Locate the cell with the specified text and output its (x, y) center coordinate. 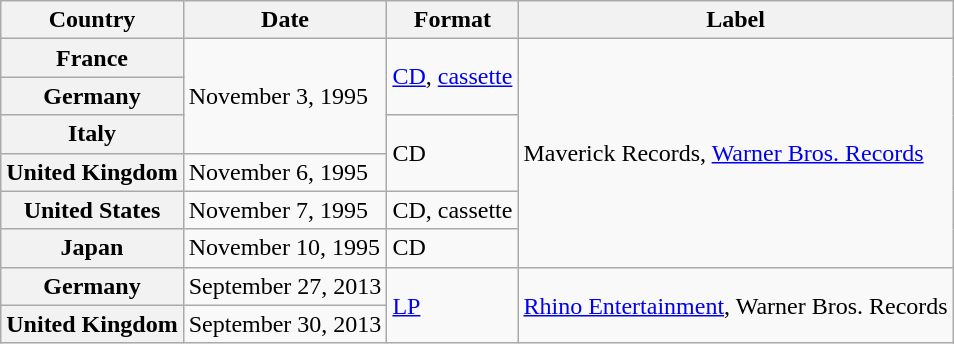
Rhino Entertainment, Warner Bros. Records (736, 305)
Label (736, 20)
Country (92, 20)
Format (452, 20)
November 10, 1995 (285, 248)
Date (285, 20)
November 6, 1995 (285, 172)
Maverick Records, Warner Bros. Records (736, 153)
September 30, 2013 (285, 324)
France (92, 58)
November 7, 1995 (285, 210)
September 27, 2013 (285, 286)
November 3, 1995 (285, 96)
LP (452, 305)
Italy (92, 134)
United States (92, 210)
Japan (92, 248)
